Detect which cell encompasses the target text, then output its (X, Y) center coordinate. 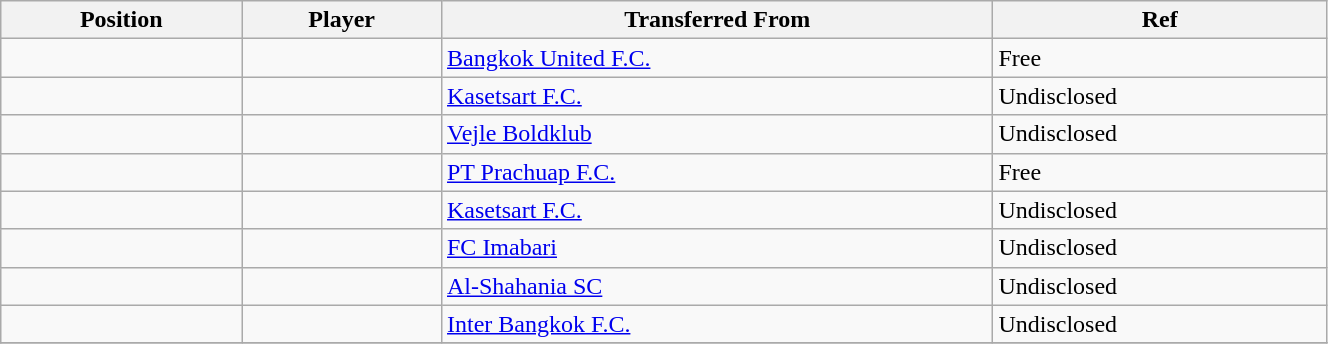
PT Prachuap F.C. (716, 172)
Position (122, 20)
FC Imabari (716, 248)
Inter Bangkok F.C. (716, 324)
Al-Shahania SC (716, 286)
Transferred From (716, 20)
Vejle Boldklub (716, 134)
Ref (1160, 20)
Bangkok United F.C. (716, 58)
Player (342, 20)
